Find where the given text appears and provide that cell's center as (X, Y) coordinate. 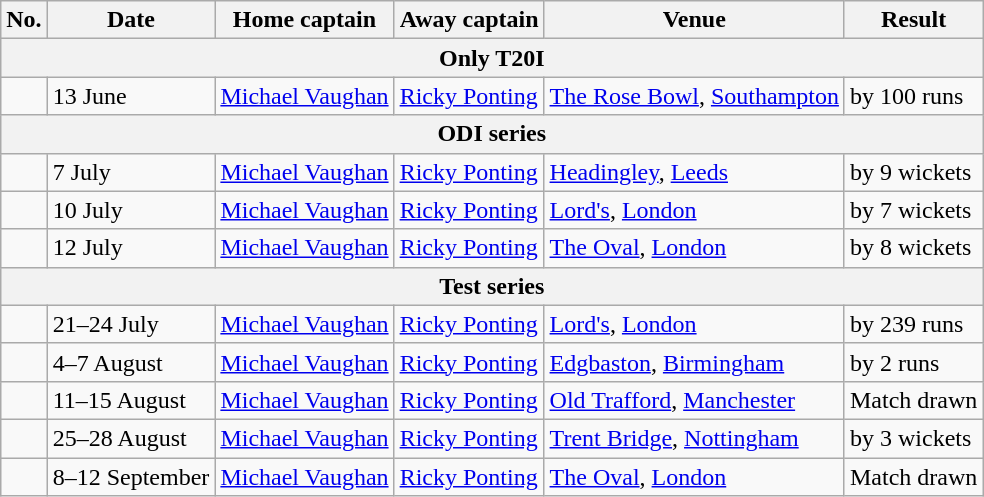
Away captain (469, 20)
by 8 wickets (913, 248)
by 7 wickets (913, 210)
Home captain (304, 20)
12 July (131, 248)
Test series (492, 286)
ODI series (492, 134)
Date (131, 20)
8–12 September (131, 477)
Venue (694, 20)
The Rose Bowl, Southampton (694, 96)
11–15 August (131, 400)
No. (24, 20)
by 2 runs (913, 362)
Trent Bridge, Nottingham (694, 438)
10 July (131, 210)
Headingley, Leeds (694, 172)
by 239 runs (913, 324)
Only T20I (492, 58)
by 9 wickets (913, 172)
7 July (131, 172)
Old Trafford, Manchester (694, 400)
by 3 wickets (913, 438)
13 June (131, 96)
by 100 runs (913, 96)
25–28 August (131, 438)
4–7 August (131, 362)
Result (913, 20)
21–24 July (131, 324)
Edgbaston, Birmingham (694, 362)
